Search for the cell housing the specified text and yield its [x, y] center coordinate. 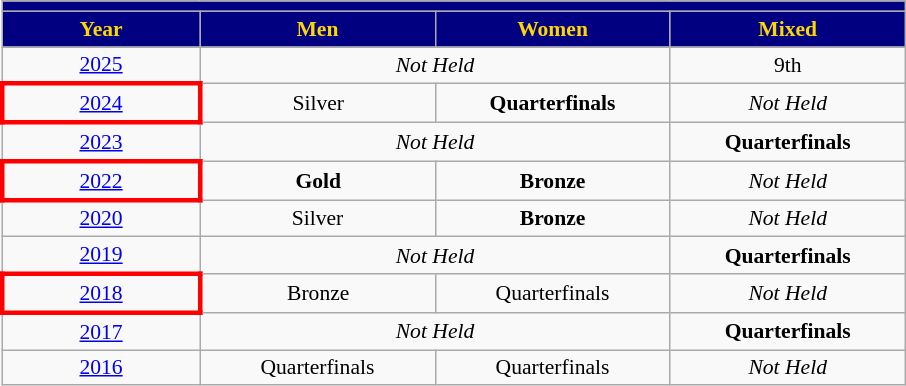
Year [101, 29]
Mixed [788, 29]
9th [788, 66]
2017 [101, 332]
Gold [318, 180]
2018 [101, 294]
2023 [101, 142]
2024 [101, 104]
Men [318, 29]
2022 [101, 180]
2019 [101, 256]
2020 [101, 218]
2025 [101, 66]
2016 [101, 368]
Women [552, 29]
